Identify which cell holds the provided text, then report its (X, Y) central coordinate. 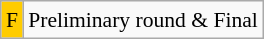
Preliminary round & Final (143, 20)
F (12, 20)
